Locate the cell with the specified text and output its (X, Y) center coordinate. 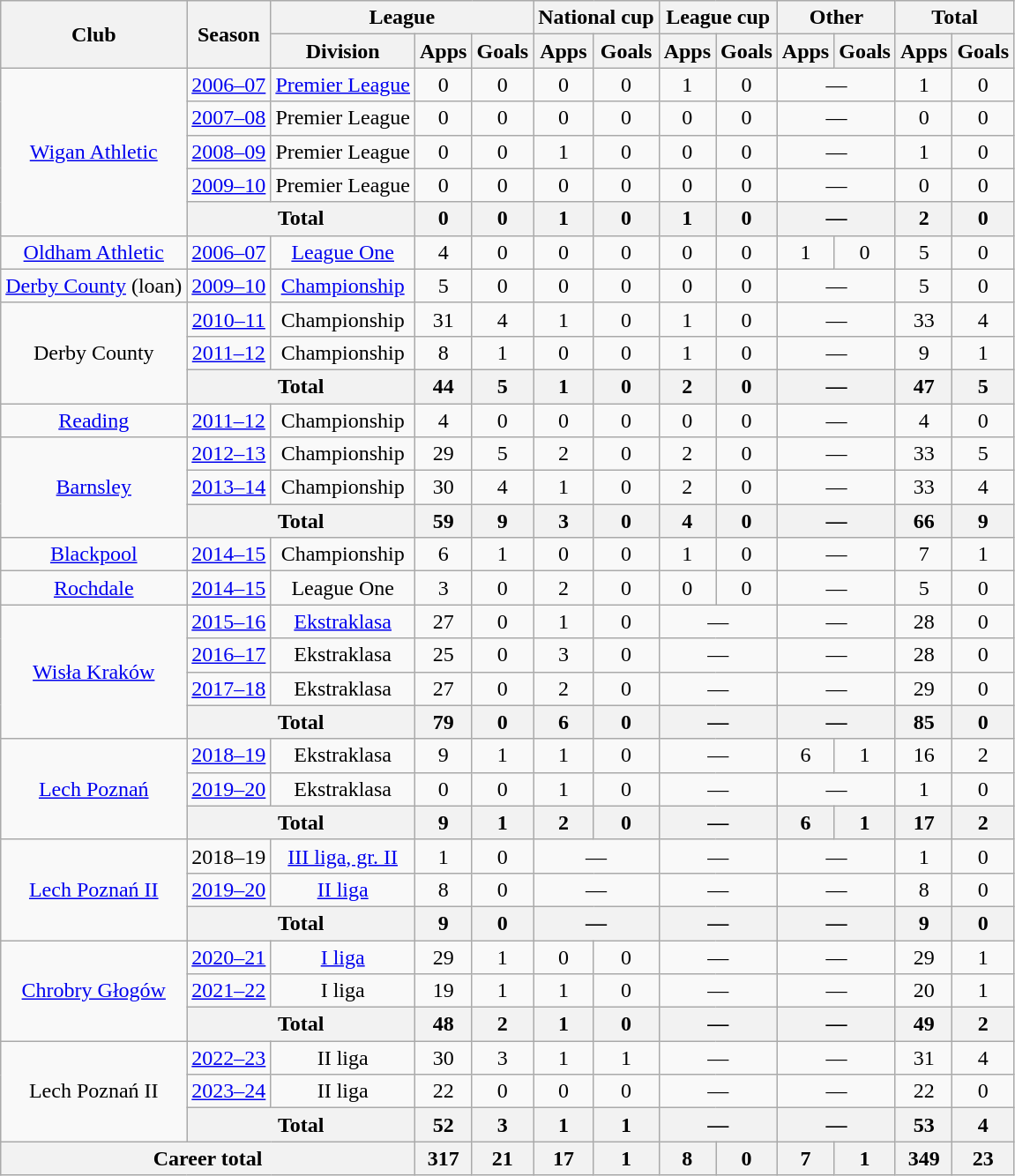
Club (93, 34)
Derby County (loan) (93, 286)
2012–13 (229, 454)
49 (923, 1024)
Season (229, 34)
21 (503, 1158)
317 (444, 1158)
52 (444, 1125)
2017–18 (229, 688)
2007–08 (229, 118)
47 (923, 386)
National cup (596, 18)
79 (444, 722)
2023–24 (229, 1091)
48 (444, 1024)
16 (923, 755)
2022–23 (229, 1058)
2021–22 (229, 991)
Lech Poznań (93, 789)
25 (444, 655)
Career total (208, 1158)
Oldham Athletic (93, 252)
2008–09 (229, 152)
Rochdale (93, 588)
85 (923, 722)
66 (923, 521)
Blackpool (93, 555)
53 (923, 1125)
Wisła Kraków (93, 672)
Division (343, 51)
League cup (718, 18)
19 (444, 991)
44 (444, 386)
2015–16 (229, 621)
Derby County (93, 353)
2016–17 (229, 655)
349 (923, 1158)
Barnsley (93, 488)
20 (923, 991)
League (402, 18)
59 (444, 521)
Reading (93, 421)
2010–11 (229, 319)
Other (836, 18)
23 (983, 1158)
Chrobry Głogów (93, 990)
III liga, gr. II (343, 856)
Wigan Athletic (93, 152)
2020–21 (229, 956)
2013–14 (229, 488)
